Pinpoint the cell where the given text exists, returning its (X, Y) midpoint coordinate. 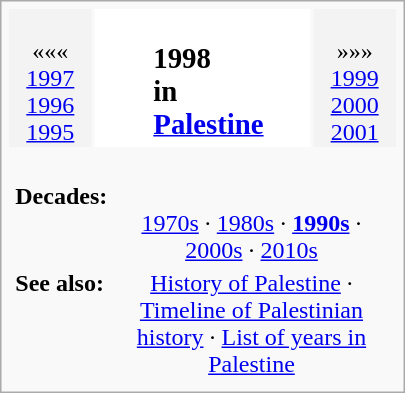
See also: (62, 324)
1970s · 1980s · 1990s · 2000s · 2010s (252, 224)
History of Palestine · Timeline of Palestinian history · List of years in Palestine (252, 324)
Decades: 1970s · 1980s · 1990s · 2000s · 2010s See also: History of Palestine · Timeline of Palestinian history · List of years in Palestine (202, 267)
»»»199920002001 (355, 78)
Decades: (62, 224)
«««199719961995 (50, 78)
